Detect which cell encompasses the target text, then output its (x, y) center coordinate. 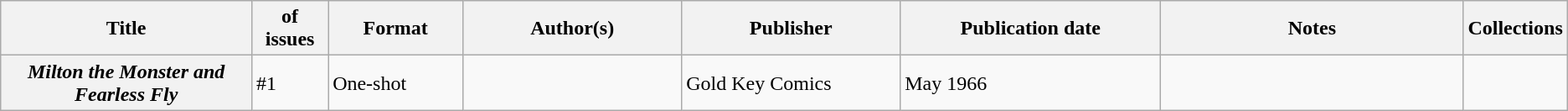
#1 (290, 82)
Publication date (1030, 29)
One-shot (395, 82)
Milton the Monster and Fearless Fly (126, 82)
of issues (290, 29)
Publisher (791, 29)
Title (126, 29)
Format (395, 29)
Notes (1312, 29)
Collections (1515, 29)
Gold Key Comics (791, 82)
Author(s) (573, 29)
May 1966 (1030, 82)
